Provide the [x, y] coordinate of the cell's center where the given text is located.  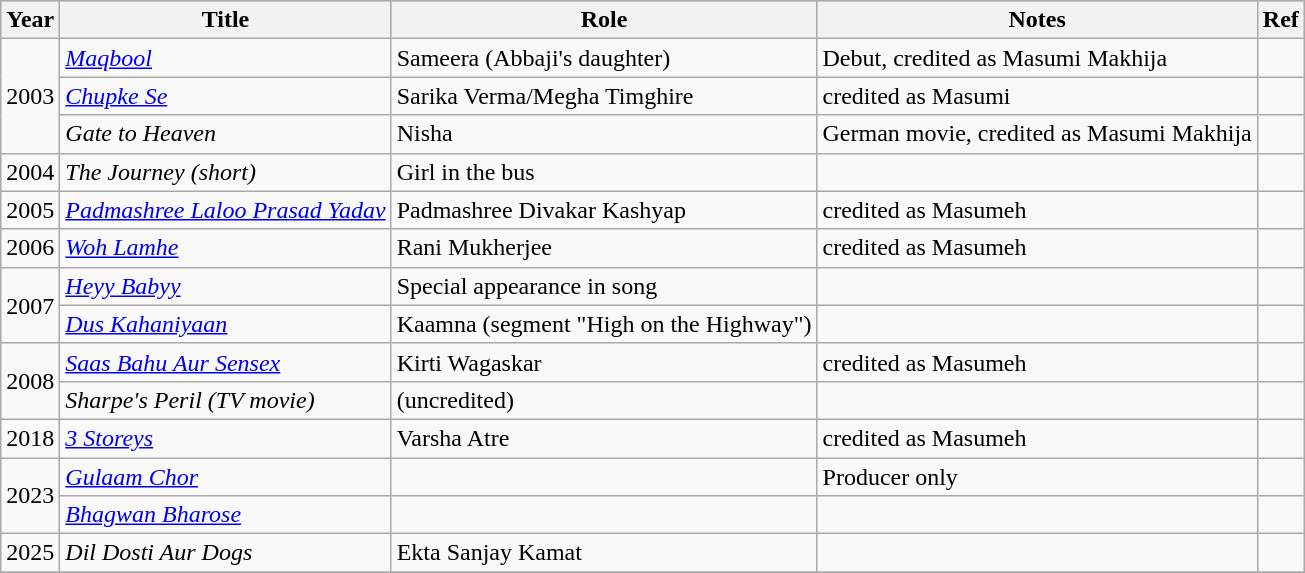
Padmashree Divakar Kashyap [604, 210]
2003 [30, 96]
Ekta Sanjay Kamat [604, 553]
Woh Lamhe [226, 248]
Kaamna (segment "High on the Highway") [604, 324]
Gate to Heaven [226, 134]
(uncredited) [604, 400]
Rani Mukherjee [604, 248]
2008 [30, 381]
The Journey (short) [226, 172]
German movie, credited as Masumi Makhija [1037, 134]
Title [226, 20]
Special appearance in song [604, 286]
Dus Kahaniyaan [226, 324]
Bhagwan Bharose [226, 515]
Kirti Wagaskar [604, 362]
2025 [30, 553]
2005 [30, 210]
Girl in the bus [604, 172]
Sameera (Abbaji's daughter) [604, 58]
2004 [30, 172]
Role [604, 20]
Padmashree Laloo Prasad Yadav [226, 210]
2007 [30, 305]
Saas Bahu Aur Sensex [226, 362]
Producer only [1037, 477]
credited as Masumi [1037, 96]
Year [30, 20]
2023 [30, 496]
Heyy Babyy [226, 286]
3 Storeys [226, 438]
Chupke Se [226, 96]
Varsha Atre [604, 438]
Sharpe's Peril (TV movie) [226, 400]
Dil Dosti Aur Dogs [226, 553]
2006 [30, 248]
2018 [30, 438]
Sarika Verma/Megha Timghire [604, 96]
Debut, credited as Masumi Makhija [1037, 58]
Nisha [604, 134]
Gulaam Chor [226, 477]
Ref [1280, 20]
Notes [1037, 20]
Maqbool [226, 58]
